Extract the (x, y) coordinate from the center of the cell holding the provided text.  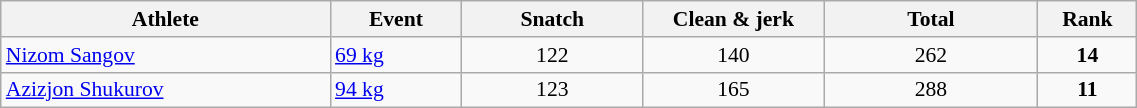
11 (1088, 90)
Event (396, 19)
Clean & jerk (734, 19)
Total (931, 19)
Rank (1088, 19)
123 (552, 90)
Snatch (552, 19)
122 (552, 55)
Athlete (166, 19)
69 kg (396, 55)
94 kg (396, 90)
288 (931, 90)
262 (931, 55)
140 (734, 55)
14 (1088, 55)
Azizjon Shukurov (166, 90)
Nizom Sangov (166, 55)
165 (734, 90)
